Return [X, Y] of the center of cell containing provided text 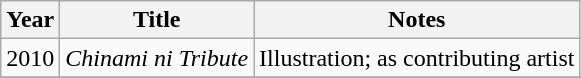
Illustration; as contributing artist [417, 58]
Chinami ni Tribute [157, 58]
Title [157, 20]
Year [30, 20]
2010 [30, 58]
Notes [417, 20]
